Locate the cell with the specified text and output its [x, y] center coordinate. 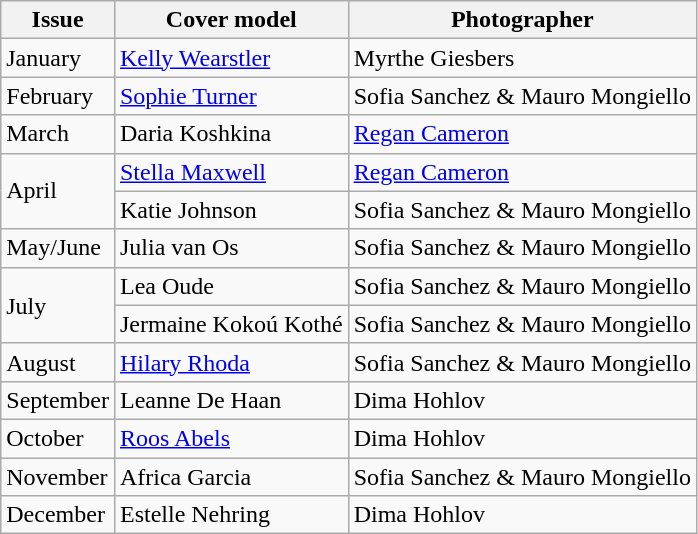
January [58, 58]
Lea Oude [231, 286]
March [58, 134]
Africa Garcia [231, 477]
Roos Abels [231, 438]
October [58, 438]
Cover model [231, 20]
Katie Johnson [231, 210]
July [58, 305]
Estelle Nehring [231, 515]
May/June [58, 248]
Daria Koshkina [231, 134]
Photographer [522, 20]
December [58, 515]
April [58, 191]
Hilary Rhoda [231, 362]
Sophie Turner [231, 96]
Issue [58, 20]
Stella Maxwell [231, 172]
Julia van Os [231, 248]
November [58, 477]
August [58, 362]
Myrthe Giesbers [522, 58]
Jermaine Kokoú Kothé [231, 324]
Kelly Wearstler [231, 58]
September [58, 400]
February [58, 96]
Leanne De Haan [231, 400]
